Find where the given text appears and provide that cell's center as [x, y] coordinate. 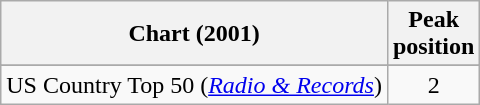
Peakposition [433, 34]
Chart (2001) [194, 34]
2 [433, 85]
US Country Top 50 (Radio & Records) [194, 85]
